Detect which cell encompasses the target text, then output its (x, y) center coordinate. 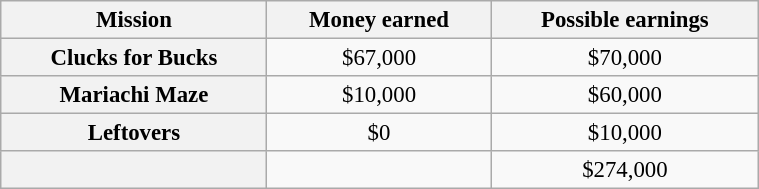
$67,000 (380, 57)
$70,000 (626, 57)
$0 (380, 133)
Mariachi Maze (134, 95)
Mission (134, 20)
Leftovers (134, 133)
$274,000 (626, 170)
Clucks for Bucks (134, 57)
Money earned (380, 20)
Possible earnings (626, 20)
$60,000 (626, 95)
